Locate the cell with the specified text and output its (x, y) center coordinate. 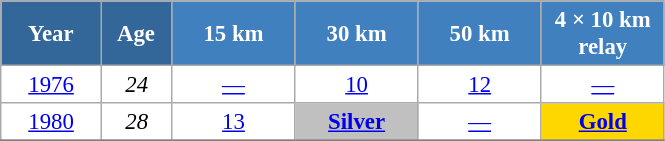
24 (136, 85)
Silver (356, 122)
10 (356, 85)
1976 (52, 85)
12 (480, 85)
1980 (52, 122)
30 km (356, 34)
50 km (480, 34)
Gold (602, 122)
4 × 10 km relay (602, 34)
Age (136, 34)
15 km (234, 34)
Year (52, 34)
28 (136, 122)
13 (234, 122)
